Find where the given text appears and provide that cell's center as [x, y] coordinate. 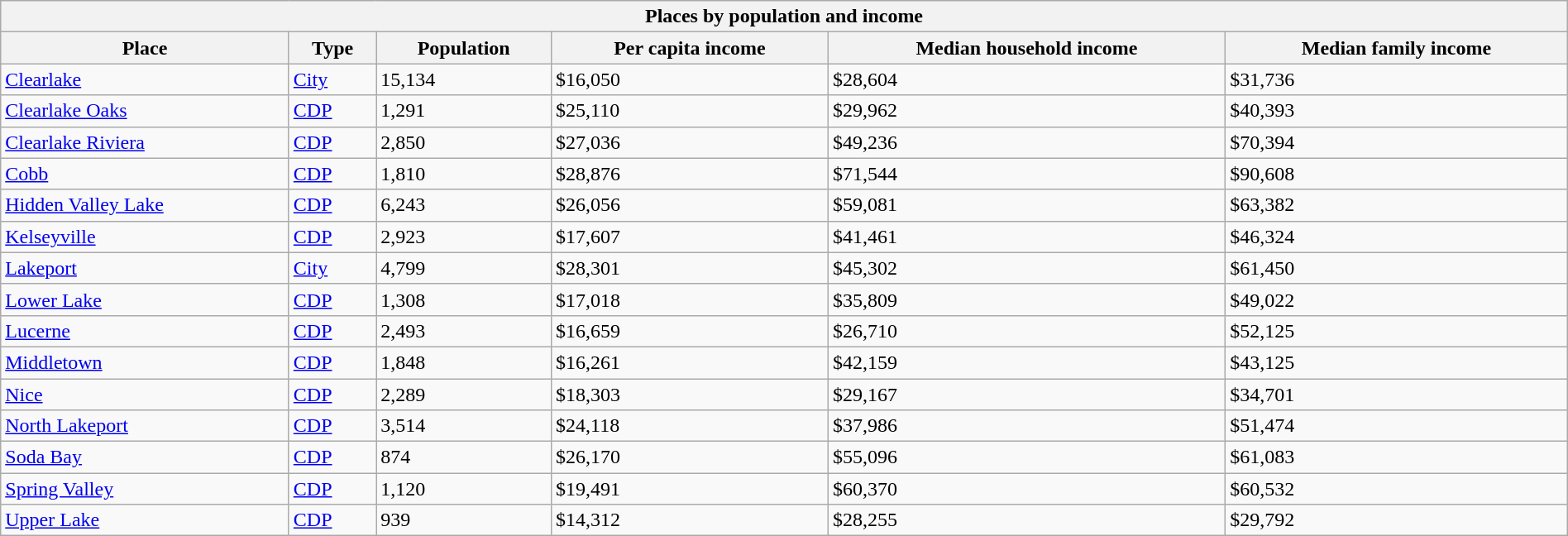
$19,491 [690, 489]
$51,474 [1397, 426]
$28,301 [690, 268]
$43,125 [1397, 362]
Middletown [146, 362]
1,120 [464, 489]
$26,710 [1026, 331]
874 [464, 457]
$17,018 [690, 299]
$59,081 [1026, 205]
Lower Lake [146, 299]
$17,607 [690, 237]
$49,022 [1397, 299]
Place [146, 48]
$26,056 [690, 205]
$60,370 [1026, 489]
Cobb [146, 174]
$16,050 [690, 79]
$28,604 [1026, 79]
$71,544 [1026, 174]
$29,962 [1026, 111]
Soda Bay [146, 457]
Kelseyville [146, 237]
Lakeport [146, 268]
$18,303 [690, 395]
$31,736 [1397, 79]
4,799 [464, 268]
$16,261 [690, 362]
$16,659 [690, 331]
$28,876 [690, 174]
North Lakeport [146, 426]
$60,532 [1397, 489]
1,291 [464, 111]
6,243 [464, 205]
$52,125 [1397, 331]
Clearlake Oaks [146, 111]
Upper Lake [146, 520]
Median family income [1397, 48]
Places by population and income [784, 17]
$40,393 [1397, 111]
1,810 [464, 174]
2,289 [464, 395]
3,514 [464, 426]
$28,255 [1026, 520]
$49,236 [1026, 142]
$46,324 [1397, 237]
$42,159 [1026, 362]
$26,170 [690, 457]
$27,036 [690, 142]
$24,118 [690, 426]
$61,450 [1397, 268]
Clearlake Riviera [146, 142]
2,923 [464, 237]
Lucerne [146, 331]
$45,302 [1026, 268]
$29,167 [1026, 395]
939 [464, 520]
Nice [146, 395]
15,134 [464, 79]
$41,461 [1026, 237]
$63,382 [1397, 205]
$37,986 [1026, 426]
Clearlake [146, 79]
$70,394 [1397, 142]
$35,809 [1026, 299]
Spring Valley [146, 489]
$14,312 [690, 520]
Population [464, 48]
Per capita income [690, 48]
$34,701 [1397, 395]
Hidden Valley Lake [146, 205]
1,848 [464, 362]
$25,110 [690, 111]
$61,083 [1397, 457]
Median household income [1026, 48]
1,308 [464, 299]
2,850 [464, 142]
$29,792 [1397, 520]
$90,608 [1397, 174]
$55,096 [1026, 457]
Type [332, 48]
2,493 [464, 331]
